Scan for the cell matching the given text and deliver its [X, Y] coordinate at center. 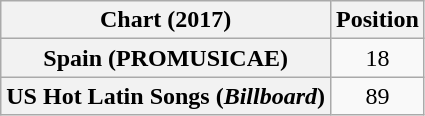
Chart (2017) [166, 20]
Spain (PROMUSICAE) [166, 58]
18 [378, 58]
US Hot Latin Songs (Billboard) [166, 96]
89 [378, 96]
Position [378, 20]
